Pinpoint the cell where the given text exists, returning its (x, y) midpoint coordinate. 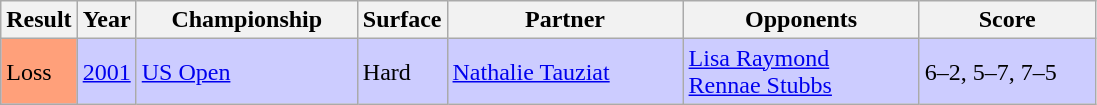
Score (1007, 20)
Partner (565, 20)
Hard (402, 72)
Lisa Raymond Rennae Stubbs (801, 72)
Year (106, 20)
Opponents (801, 20)
Surface (402, 20)
Nathalie Tauziat (565, 72)
US Open (246, 72)
Result (39, 20)
Championship (246, 20)
Loss (39, 72)
6–2, 5–7, 7–5 (1007, 72)
2001 (106, 72)
